For the text-containing cell, return its midpoint in (x, y) coordinate format. 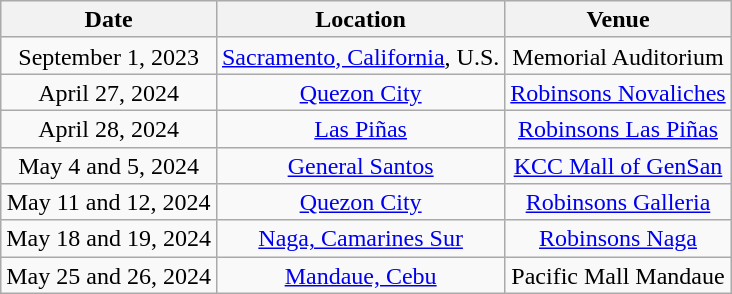
September 1, 2023 (109, 56)
Venue (618, 20)
Las Piñas (360, 128)
Sacramento, California, U.S. (360, 56)
May 11 and 12, 2024 (109, 202)
Robinsons Las Piñas (618, 128)
Robinsons Galleria (618, 202)
Robinsons Naga (618, 238)
Robinsons Novaliches (618, 92)
April 27, 2024 (109, 92)
May 25 and 26, 2024 (109, 276)
April 28, 2024 (109, 128)
Pacific Mall Mandaue (618, 276)
Location (360, 20)
Date (109, 20)
Naga, Camarines Sur (360, 238)
KCC Mall of GenSan (618, 166)
Mandaue, Cebu (360, 276)
May 18 and 19, 2024 (109, 238)
Memorial Auditorium (618, 56)
May 4 and 5, 2024 (109, 166)
General Santos (360, 166)
